Identify which cell holds the provided text, then report its (X, Y) central coordinate. 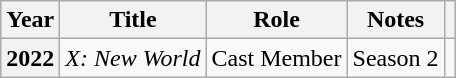
Role (276, 20)
Season 2 (396, 58)
2022 (30, 58)
Notes (396, 20)
X: New World (133, 58)
Year (30, 20)
Title (133, 20)
Cast Member (276, 58)
